Extract the (X, Y) coordinate from the center of the cell holding the provided text.  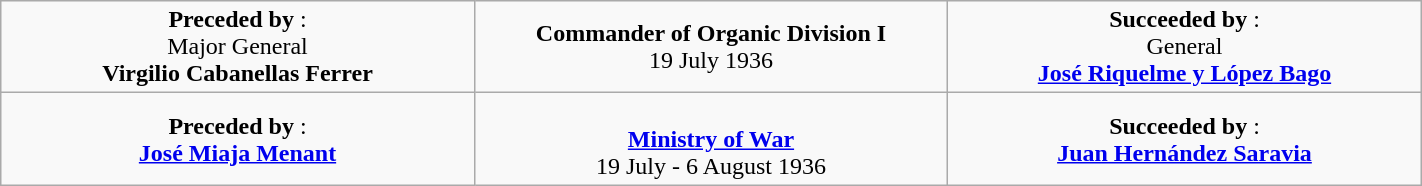
Succeeded by :Juan Hernández Saravia (1185, 139)
Ministry of War19 July - 6 August 1936 (710, 139)
Succeeded by :GeneralJosé Riquelme y López Bago (1185, 47)
Preceded by :José Miaja Menant (238, 139)
Commander of Organic Division I 19 July 1936 (710, 47)
Preceded by :Major GeneralVirgilio Cabanellas Ferrer (238, 47)
